Scan for the cell matching the given text and deliver its [x, y] coordinate at center. 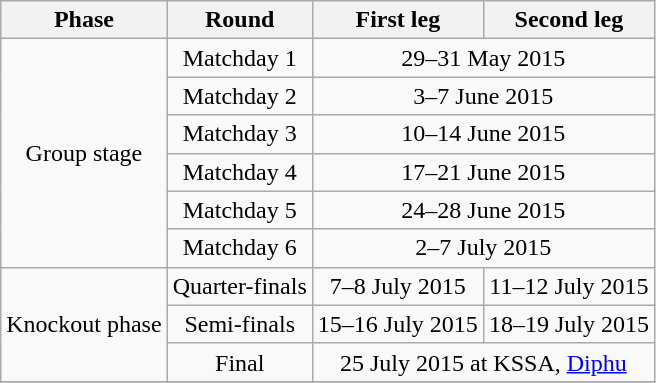
Matchday 1 [240, 58]
Phase [84, 20]
11–12 July 2015 [568, 286]
Group stage [84, 153]
29–31 May 2015 [483, 58]
Matchday 2 [240, 96]
25 July 2015 at KSSA, Diphu [483, 362]
Matchday 4 [240, 172]
Knockout phase [84, 324]
Matchday 6 [240, 248]
Matchday 3 [240, 134]
Final [240, 362]
3–7 June 2015 [483, 96]
7–8 July 2015 [398, 286]
24–28 June 2015 [483, 210]
18–19 July 2015 [568, 324]
Matchday 5 [240, 210]
17–21 June 2015 [483, 172]
15–16 July 2015 [398, 324]
Second leg [568, 20]
Quarter-finals [240, 286]
Semi-finals [240, 324]
First leg [398, 20]
Round [240, 20]
10–14 June 2015 [483, 134]
2–7 July 2015 [483, 248]
